Locate the cell with the specified text and output its (x, y) center coordinate. 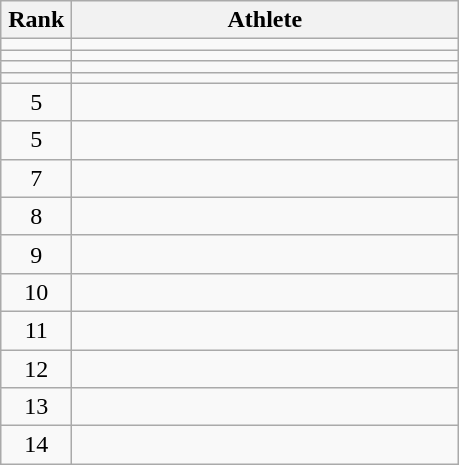
9 (36, 254)
13 (36, 407)
12 (36, 369)
Rank (36, 20)
10 (36, 292)
Athlete (265, 20)
11 (36, 330)
8 (36, 216)
14 (36, 445)
7 (36, 178)
